Return (x, y) of the center of cell containing provided text 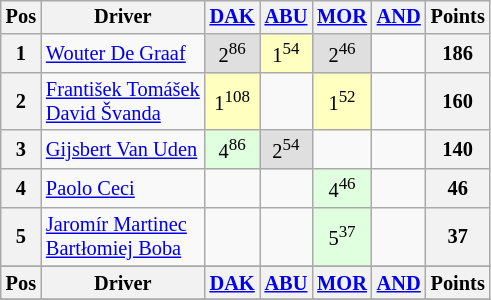
2 (21, 102)
1 (21, 54)
286 (232, 54)
254 (286, 150)
Wouter De Graaf (123, 54)
1108 (232, 102)
140 (458, 150)
46 (458, 188)
152 (342, 102)
5 (21, 237)
186 (458, 54)
Jaromír Martinec Bartłomiej Boba (123, 237)
3 (21, 150)
537 (342, 237)
Gijsbert Van Uden (123, 150)
246 (342, 54)
154 (286, 54)
486 (232, 150)
4 (21, 188)
Paolo Ceci (123, 188)
37 (458, 237)
446 (342, 188)
František Tomášek David Švanda (123, 102)
160 (458, 102)
